Identify which cell holds the provided text, then report its (X, Y) central coordinate. 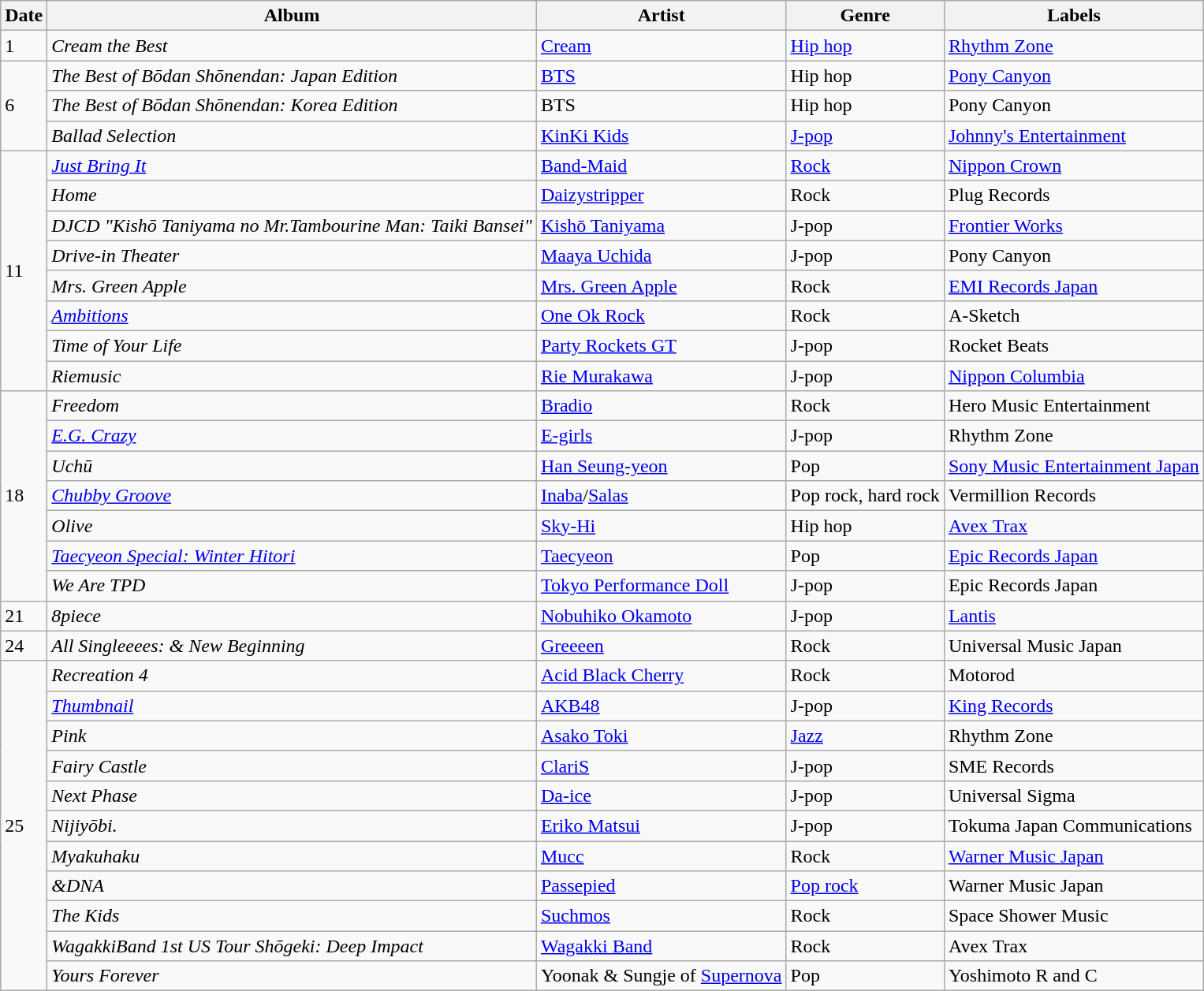
Yours Forever (292, 976)
Myakuhaku (292, 855)
Uchū (292, 466)
25 (24, 826)
Album (292, 16)
One Ok Rock (661, 315)
Universal Music Japan (1074, 646)
Frontier Works (1074, 225)
Johnny's Entertainment (1074, 136)
Home (292, 196)
Ballad Selection (292, 136)
&DNA (292, 886)
Date (24, 16)
Yoshimoto R and C (1074, 976)
Taecyeon (661, 556)
Rie Murakawa (661, 376)
Artist (661, 16)
Han Seung-yeon (661, 466)
E.G. Crazy (292, 436)
Time of Your Life (292, 345)
Sony Music Entertainment Japan (1074, 466)
Pink (292, 736)
Chubby Groove (292, 496)
Ambitions (292, 315)
1 (24, 46)
The Best of Bōdan Shōnendan: Japan Edition (292, 76)
6 (24, 106)
King Records (1074, 706)
Genre (865, 16)
Passepied (661, 886)
Recreation 4 (292, 676)
The Kids (292, 916)
Sky-Hi (661, 526)
Taecyeon Special: Winter Hitori (292, 556)
Labels (1074, 16)
We Are TPD (292, 586)
Acid Black Cherry (661, 676)
Hero Music Entertainment (1074, 406)
EMI Records Japan (1074, 285)
Asako Toki (661, 736)
Daizystripper (661, 196)
KinKi Kids (661, 136)
Bradio (661, 406)
Nobuhiko Okamoto (661, 616)
Tokuma Japan Communications (1074, 825)
Next Phase (292, 795)
18 (24, 496)
Lantis (1074, 616)
Pop rock, hard rock (865, 496)
Drive-in Theater (292, 255)
DJCD "Kishō Taniyama no Mr.Tambourine Man: Taiki Bansei" (292, 225)
Nippon Columbia (1074, 376)
Band-Maid (661, 166)
Motorod (1074, 676)
21 (24, 616)
Suchmos (661, 916)
Inaba/Salas (661, 496)
8piece (292, 616)
Party Rockets GT (661, 345)
Fairy Castle (292, 766)
Thumbnail (292, 706)
Olive (292, 526)
Vermillion Records (1074, 496)
Tokyo Performance Doll (661, 586)
11 (24, 270)
Cream (661, 46)
Jazz (865, 736)
A-Sketch (1074, 315)
All Singleeees: & New Beginning (292, 646)
Pop rock (865, 886)
ClariS (661, 766)
Universal Sigma (1074, 795)
24 (24, 646)
Wagakki Band (661, 946)
Da-ice (661, 795)
WagakkiBand 1st US Tour Shōgeki: Deep Impact (292, 946)
Mucc (661, 855)
SME Records (1074, 766)
Freedom (292, 406)
Yoonak & Sungje of Supernova (661, 976)
Space Shower Music (1074, 916)
Nippon Crown (1074, 166)
Cream the Best (292, 46)
Nijiyōbi. (292, 825)
Riemusic (292, 376)
Rocket Beats (1074, 345)
E-girls (661, 436)
Greeeen (661, 646)
AKB48 (661, 706)
Maaya Uchida (661, 255)
The Best of Bōdan Shōnendan: Korea Edition (292, 106)
Kishō Taniyama (661, 225)
Plug Records (1074, 196)
Eriko Matsui (661, 825)
Just Bring It (292, 166)
